Identify which cell holds the provided text, then report its (x, y) central coordinate. 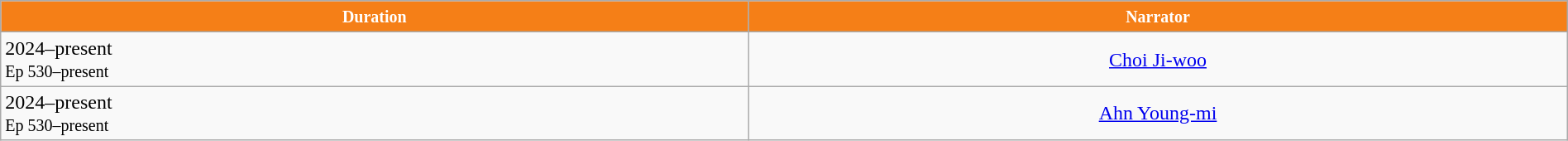
Choi Ji-woo (1158, 60)
Duration (375, 17)
Ahn Young-mi (1158, 113)
Narrator (1158, 17)
